Locate the cell with the specified text and output its [x, y] center coordinate. 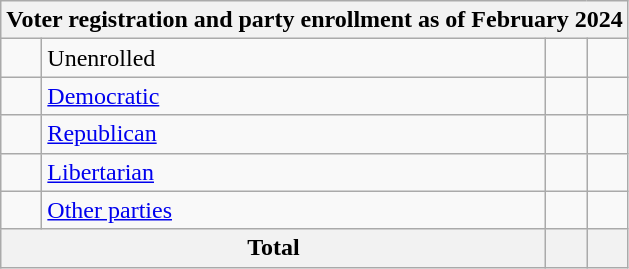
Other parties [294, 210]
Democratic [294, 96]
Total [274, 248]
Voter registration and party enrollment as of February 2024 [314, 20]
Libertarian [294, 172]
Republican [294, 134]
Unenrolled [294, 58]
